Scan for the cell matching the given text and deliver its (x, y) coordinate at center. 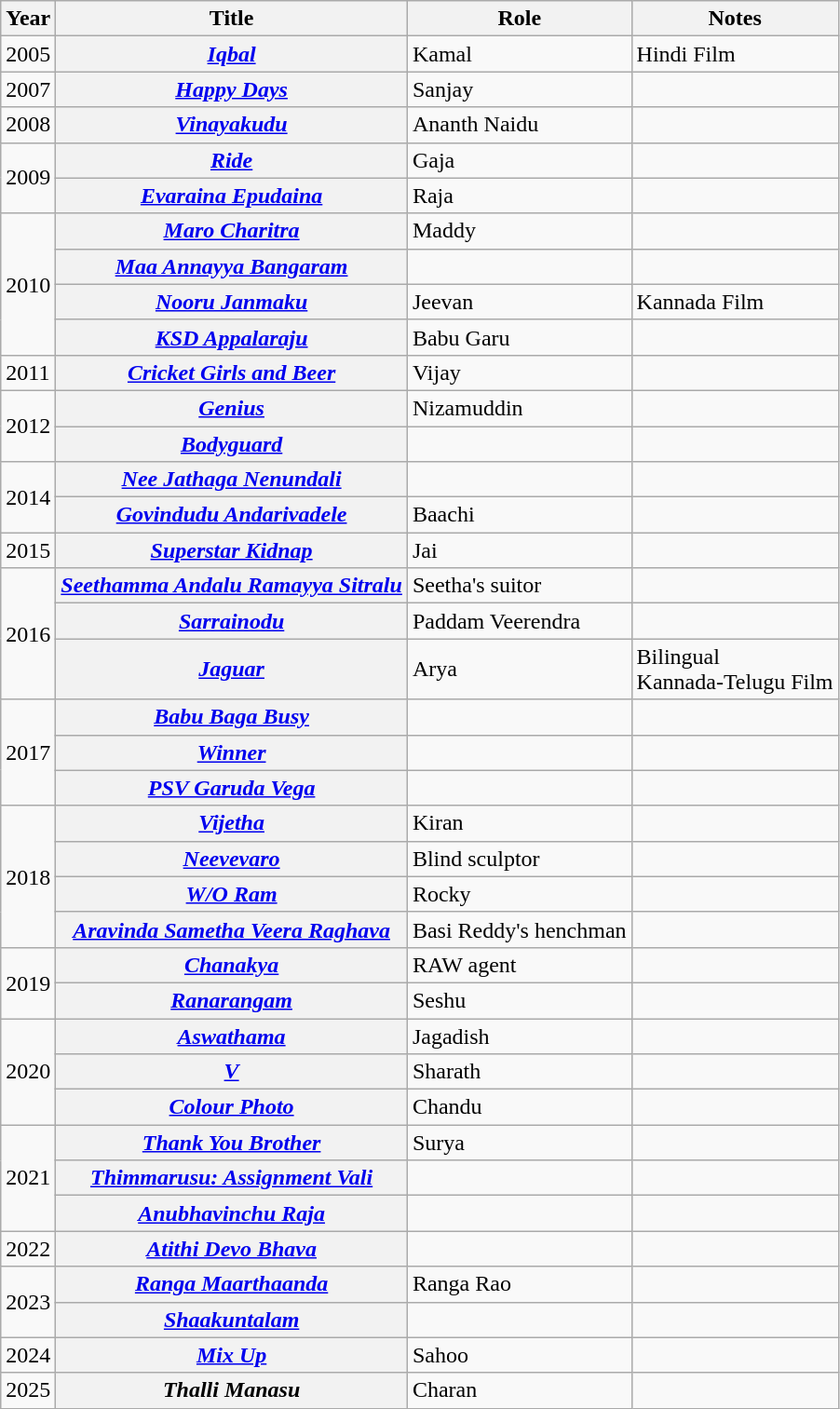
Paddam Veerendra (520, 621)
2005 (28, 54)
Ananth Naidu (520, 125)
2011 (28, 373)
2014 (28, 497)
Notes (735, 19)
Maro Charitra (232, 231)
Vijetha (232, 823)
RAW agent (520, 965)
Superstar Kidnap (232, 550)
2010 (28, 284)
2021 (28, 1178)
Surya (520, 1143)
Chandu (520, 1107)
Vinayakudu (232, 125)
Year (28, 19)
V (232, 1072)
2016 (28, 633)
Gaja (520, 160)
Thank You Brother (232, 1143)
Arya (520, 669)
Jai (520, 550)
Thalli Manasu (232, 1390)
Evaraina Epudaina (232, 196)
Ranarangam (232, 1000)
2012 (28, 426)
Bodyguard (232, 444)
Raja (520, 196)
Jeevan (520, 302)
Atithi Devo Bhava (232, 1249)
Bilingual Kannada-Telugu Film (735, 669)
Seshu (520, 1000)
2015 (28, 550)
2008 (28, 125)
2009 (28, 178)
Neevevaro (232, 859)
Shaakuntalam (232, 1320)
Jaguar (232, 669)
Hindi Film (735, 54)
Aswathama (232, 1036)
Rocky (520, 894)
Nee Jathaga Nenundali (232, 480)
Sharath (520, 1072)
Nooru Janmaku (232, 302)
Role (520, 19)
2023 (28, 1302)
2020 (28, 1072)
Baachi (520, 515)
Maa Annayya Bangaram (232, 266)
Colour Photo (232, 1107)
Blind sculptor (520, 859)
2017 (28, 752)
Mix Up (232, 1355)
Title (232, 19)
KSD Appalaraju (232, 337)
Charan (520, 1390)
2007 (28, 89)
2022 (28, 1249)
Sahoo (520, 1355)
Seethamma Andalu Ramayya Sitralu (232, 586)
Winner (232, 752)
Kamal (520, 54)
Sarrainodu (232, 621)
Seetha's suitor (520, 586)
Cricket Girls and Beer (232, 373)
W/O Ram (232, 894)
Happy Days (232, 89)
Ride (232, 160)
Babu Baga Busy (232, 717)
Iqbal (232, 54)
Kiran (520, 823)
Jagadish (520, 1036)
Nizamuddin (520, 408)
Anubhavinchu Raja (232, 1213)
Aravinda Sametha Veera Raghava (232, 929)
2025 (28, 1390)
Ranga Rao (520, 1284)
Sanjay (520, 89)
Ranga Maarthaanda (232, 1284)
Basi Reddy's henchman (520, 929)
Kannada Film (735, 302)
2018 (28, 876)
Govindudu Andarivadele (232, 515)
Chanakya (232, 965)
PSV Garuda Vega (232, 788)
Babu Garu (520, 337)
Genius (232, 408)
Maddy (520, 231)
2024 (28, 1355)
Thimmarusu: Assignment Vali (232, 1178)
Vijay (520, 373)
2019 (28, 982)
